Pinpoint the cell where the given text exists, returning its (X, Y) midpoint coordinate. 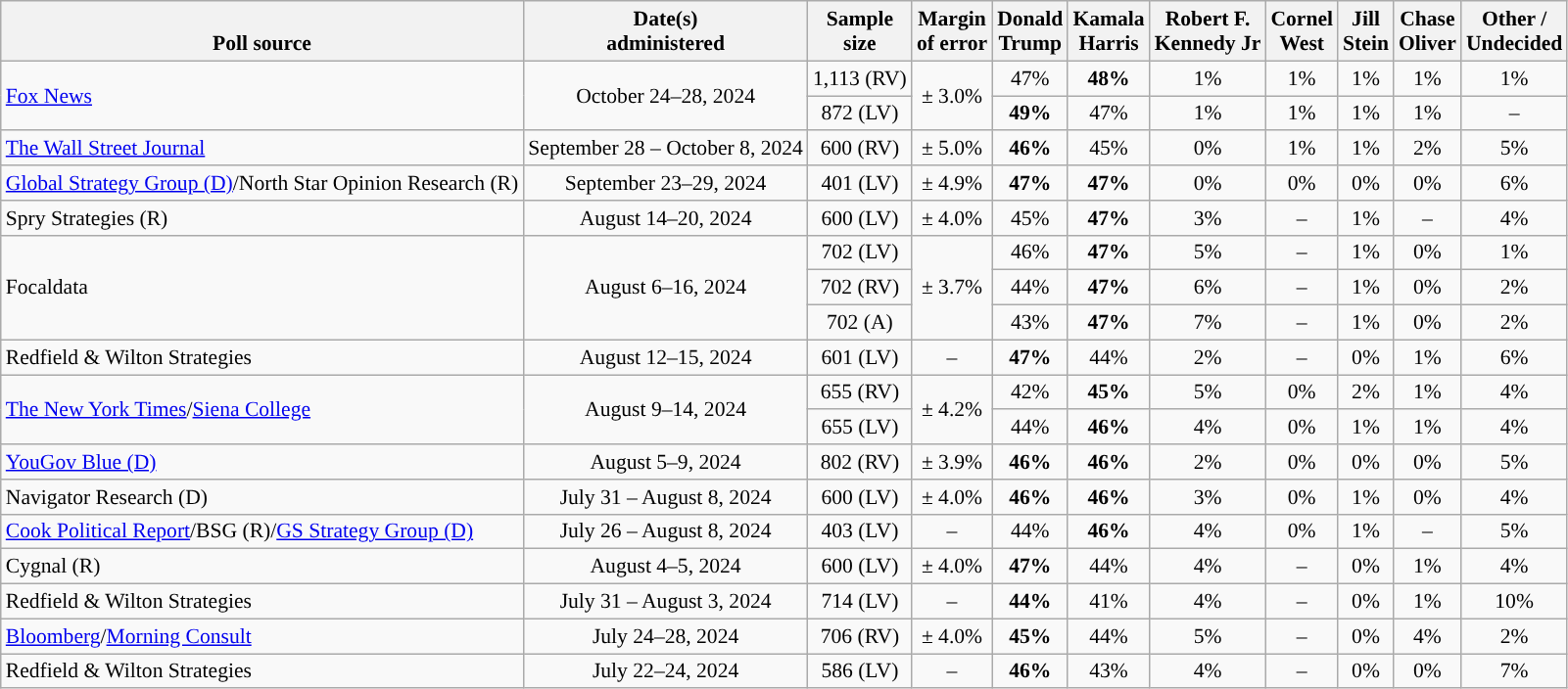
September 28 – October 8, 2024 (666, 149)
41% (1109, 602)
Fox News (262, 96)
802 (RV) (860, 462)
706 (RV) (860, 636)
± 3.7% (952, 288)
± 3.9% (952, 462)
Poll source (262, 31)
JillStein (1365, 31)
DonaldTrump (1030, 31)
Robert F.Kennedy Jr (1209, 31)
702 (LV) (860, 253)
July 31 – August 3, 2024 (666, 602)
KamalaHarris (1109, 31)
September 23–29, 2024 (666, 183)
714 (LV) (860, 602)
August 6–16, 2024 (666, 288)
Cygnal (R) (262, 567)
October 24–28, 2024 (666, 96)
10% (1514, 602)
702 (RV) (860, 288)
August 14–20, 2024 (666, 218)
Cook Political Report/BSG (R)/GS Strategy Group (D) (262, 531)
Other /Undecided (1514, 31)
August 12–15, 2024 (666, 357)
601 (LV) (860, 357)
August 9–14, 2024 (666, 409)
The Wall Street Journal (262, 149)
July 26 – August 8, 2024 (666, 531)
± 4.2% (952, 409)
48% (1109, 78)
August 4–5, 2024 (666, 567)
655 (LV) (860, 428)
600 (RV) (860, 149)
± 3.0% (952, 96)
August 5–9, 2024 (666, 462)
July 24–28, 2024 (666, 636)
586 (LV) (860, 671)
403 (LV) (860, 531)
1,113 (RV) (860, 78)
± 5.0% (952, 149)
872 (LV) (860, 114)
655 (RV) (860, 392)
Global Strategy Group (D)/North Star Opinion Research (R) (262, 183)
42% (1030, 392)
49% (1030, 114)
July 31 – August 8, 2024 (666, 497)
Spry Strategies (R) (262, 218)
CornelWest (1302, 31)
ChaseOliver (1428, 31)
Focaldata (262, 288)
Bloomberg/Morning Consult (262, 636)
Samplesize (860, 31)
July 22–24, 2024 (666, 671)
± 4.9% (952, 183)
The New York Times/Siena College (262, 409)
Date(s)administered (666, 31)
Navigator Research (D) (262, 497)
702 (A) (860, 323)
Marginof error (952, 31)
401 (LV) (860, 183)
YouGov Blue (D) (262, 462)
